Pinpoint the cell where the given text exists, returning its (X, Y) midpoint coordinate. 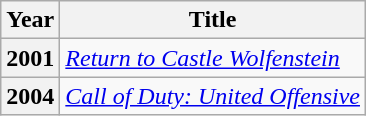
Title (213, 20)
2001 (30, 58)
Call of Duty: United Offensive (213, 96)
2004 (30, 96)
Return to Castle Wolfenstein (213, 58)
Year (30, 20)
